Scan for the cell matching the given text and deliver its (x, y) coordinate at center. 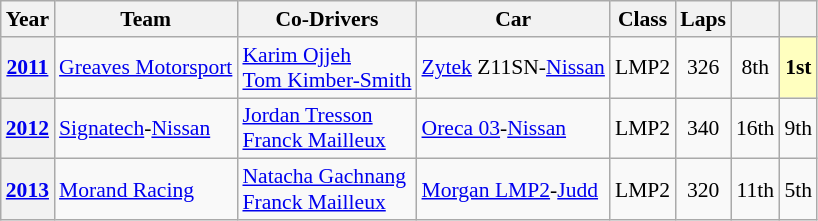
Car (512, 19)
Zytek Z11SN-Nissan (512, 68)
2011 (28, 68)
9th (798, 128)
11th (756, 190)
Signatech-Nissan (146, 128)
326 (703, 68)
Co-Drivers (326, 19)
Jordan Tresson Franck Mailleux (326, 128)
340 (703, 128)
Oreca 03-Nissan (512, 128)
1st (798, 68)
8th (756, 68)
Karim Ojjeh Tom Kimber-Smith (326, 68)
Greaves Motorsport (146, 68)
Morand Racing (146, 190)
16th (756, 128)
Team (146, 19)
Natacha Gachnang Franck Mailleux (326, 190)
Morgan LMP2-Judd (512, 190)
320 (703, 190)
Laps (703, 19)
5th (798, 190)
2012 (28, 128)
Year (28, 19)
2013 (28, 190)
Class (642, 19)
